For the text-containing cell, return its midpoint in [x, y] coordinate format. 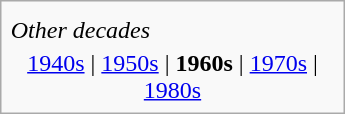
Other decades [172, 30]
1940s | 1950s | 1960s | 1970s | 1980s [172, 76]
